Capture the cell that displays the provided text and extract its (x, y) central coordinate. 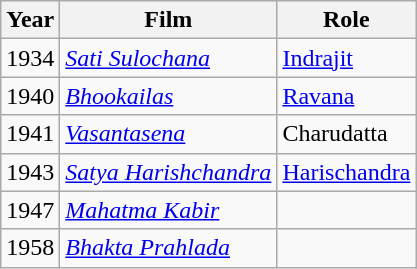
1934 (30, 58)
Charudatta (346, 134)
Indrajit (346, 58)
Film (168, 20)
Role (346, 20)
Satya Harishchandra (168, 172)
Bhookailas (168, 96)
Harischandra (346, 172)
Sati Sulochana (168, 58)
1943 (30, 172)
1947 (30, 210)
1940 (30, 96)
Year (30, 20)
Mahatma Kabir (168, 210)
1958 (30, 248)
1941 (30, 134)
Ravana (346, 96)
Vasantasena (168, 134)
Bhakta Prahlada (168, 248)
